Return [x, y] of the center of cell containing provided text 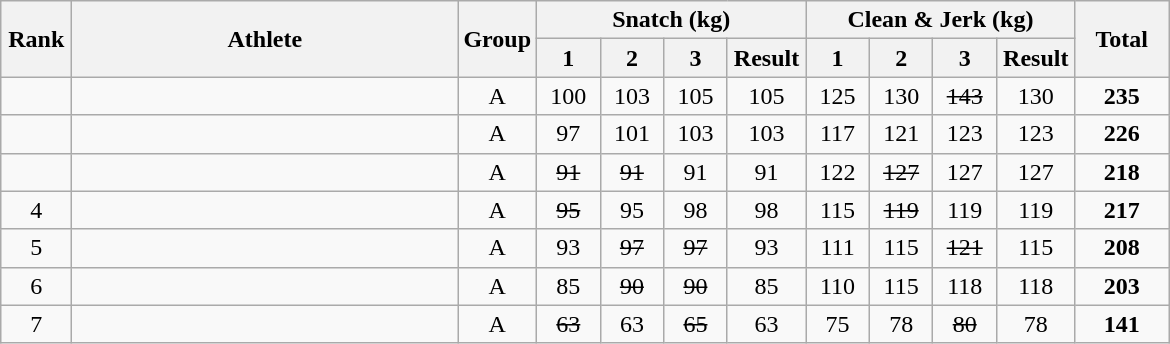
141 [1122, 324]
Athlete [265, 39]
125 [838, 96]
203 [1122, 286]
217 [1122, 210]
80 [965, 324]
Total [1122, 39]
122 [838, 172]
100 [569, 96]
Clean & Jerk (kg) [940, 20]
110 [838, 286]
208 [1122, 248]
75 [838, 324]
Snatch (kg) [672, 20]
5 [36, 248]
117 [838, 134]
6 [36, 286]
Group [498, 39]
143 [965, 96]
226 [1122, 134]
235 [1122, 96]
4 [36, 210]
101 [632, 134]
218 [1122, 172]
111 [838, 248]
7 [36, 324]
Rank [36, 39]
65 [696, 324]
